Find where the given text appears and provide that cell's center as [x, y] coordinate. 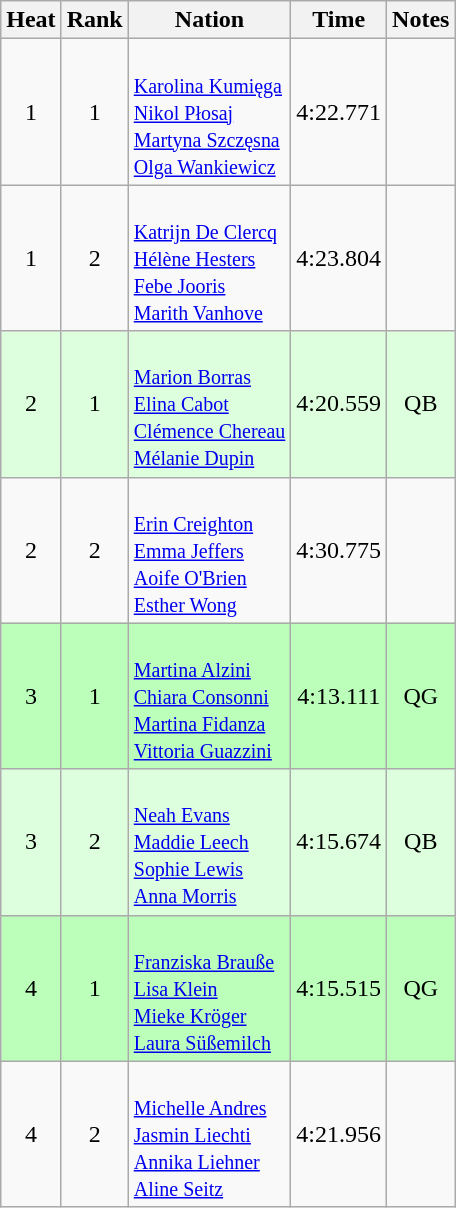
4:30.775 [339, 550]
4:15.674 [339, 842]
Notes [421, 20]
Nation [210, 20]
4:23.804 [339, 258]
Neah EvansMaddie LeechSophie LewisAnna Morris [210, 842]
4:13.111 [339, 696]
Time [339, 20]
Karolina KumięgaNikol PłosajMartyna SzczęsnaOlga Wankiewicz [210, 112]
Michelle AndresJasmin LiechtiAnnika LiehnerAline Seitz [210, 1134]
Heat [31, 20]
Katrijn De ClercqHélène HestersFebe JoorisMarith Vanhove [210, 258]
Martina AlziniChiara ConsonniMartina FidanzaVittoria Guazzini [210, 696]
Marion BorrasElina CabotClémence ChereauMélanie Dupin [210, 404]
4:20.559 [339, 404]
4:21.956 [339, 1134]
4:15.515 [339, 988]
Franziska BraußeLisa KleinMieke KrögerLaura Süßemilch [210, 988]
4:22.771 [339, 112]
Rank [94, 20]
Erin CreightonEmma JeffersAoife O'BrienEsther Wong [210, 550]
